Pinpoint the cell where the given text exists, returning its [x, y] midpoint coordinate. 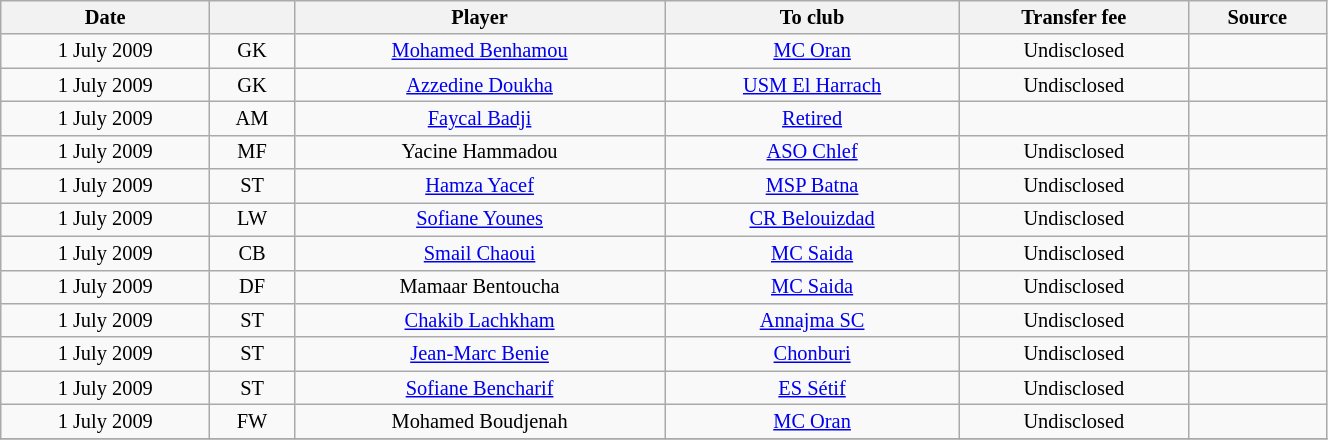
MSP Batna [812, 186]
Date [106, 17]
CR Belouizdad [812, 219]
Retired [812, 118]
Hamza Yacef [479, 186]
Azzedine Doukha [479, 85]
Player [479, 17]
Yacine Hammadou [479, 152]
ASO Chlef [812, 152]
AM [252, 118]
Sofiane Younes [479, 219]
USM El Harrach [812, 85]
Source [1257, 17]
Faycal Badji [479, 118]
CB [252, 253]
To club [812, 17]
Jean-Marc Benie [479, 354]
DF [252, 287]
Sofiane Bencharif [479, 388]
Annajma SC [812, 320]
MF [252, 152]
Chakib Lachkham [479, 320]
Smail Chaoui [479, 253]
Chonburi [812, 354]
FW [252, 421]
Mohamed Benhamou [479, 51]
ES Sétif [812, 388]
LW [252, 219]
Mamaar Bentoucha [479, 287]
Transfer fee [1074, 17]
Mohamed Boudjenah [479, 421]
